Scan for the cell matching the given text and deliver its (X, Y) coordinate at center. 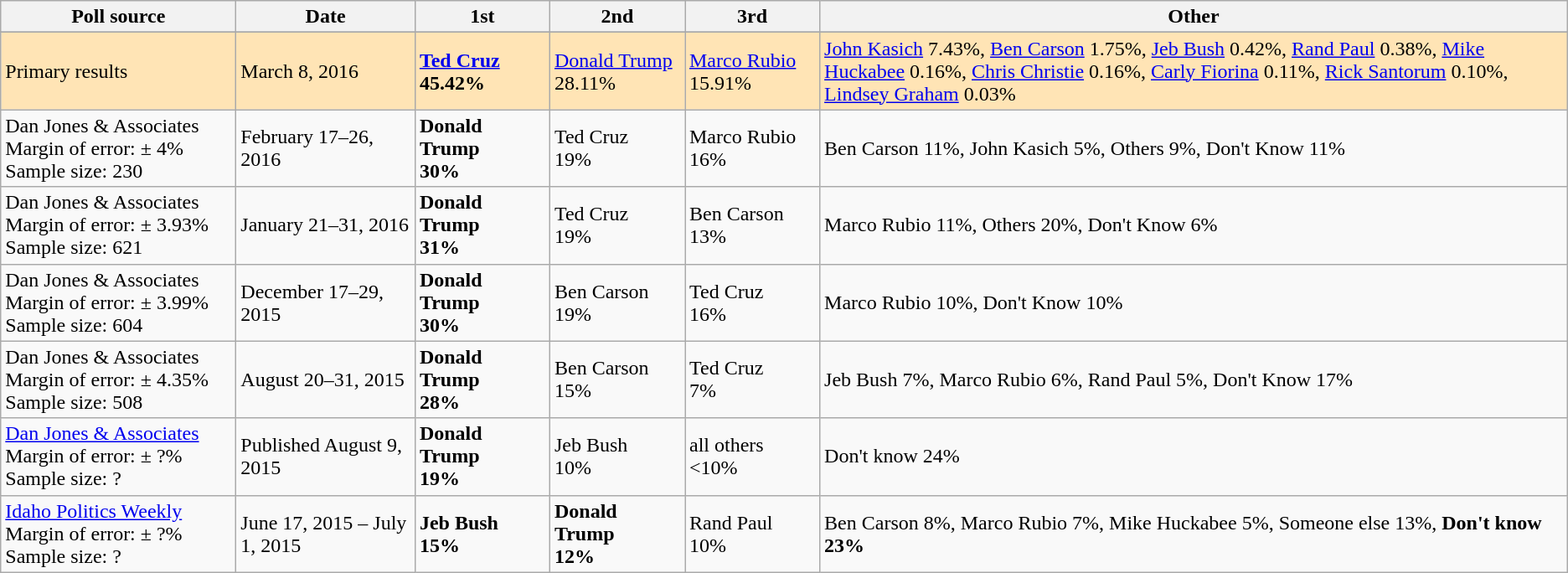
Jeb Bush 7%, Marco Rubio 6%, Rand Paul 5%, Don't Know 17% (1194, 379)
Dan Jones & AssociatesMargin of error: ± ?% Sample size: ? (119, 457)
Primary results (119, 71)
Ted Cruz45.42% (482, 71)
Donald Trump19% (482, 457)
Donald Trump28% (482, 379)
3rd (752, 17)
Dan Jones & AssociatesMargin of error: ± 3.93% Sample size: 621 (119, 225)
Date (326, 17)
Rand Paul 10% (752, 534)
Published August 9, 2015 (326, 457)
Ben Carson13% (752, 225)
January 21–31, 2016 (326, 225)
Marco Rubio 10%, Don't Know 10% (1194, 302)
Ben Carson 11%, John Kasich 5%, Others 9%, Don't Know 11% (1194, 148)
Marco Rubio 11%, Others 20%, Don't Know 6% (1194, 225)
Ted Cruz 7% (752, 379)
Jeb Bush15% (482, 534)
June 17, 2015 – July 1, 2015 (326, 534)
all others <10% (752, 457)
March 8, 2016 (326, 71)
February 17–26, 2016 (326, 148)
Dan Jones & AssociatesMargin of error: ± 3.99% Sample size: 604 (119, 302)
Donald Trump28.11% (616, 71)
Dan Jones & AssociatesMargin of error: ± 4.35% Sample size: 508 (119, 379)
Idaho Politics WeeklyMargin of error: ± ?% Sample size: ? (119, 534)
Marco Rubio15.91% (752, 71)
Jeb Bush10% (616, 457)
Ted Cruz 16% (752, 302)
Ben Carson15% (616, 379)
Ben Carson 8%, Marco Rubio 7%, Mike Huckabee 5%, Someone else 13%, Don't know 23% (1194, 534)
Don't know 24% (1194, 457)
Dan Jones & AssociatesMargin of error: ± 4% Sample size: 230 (119, 148)
Other (1194, 17)
Ben Carson19% (616, 302)
Donald Trump31% (482, 225)
1st (482, 17)
December 17–29, 2015 (326, 302)
Donald Trump12% (616, 534)
2nd (616, 17)
Marco Rubio16% (752, 148)
Poll source (119, 17)
August 20–31, 2015 (326, 379)
